Return the [x, y] coordinate for the center point of the cell that contains the specified text.  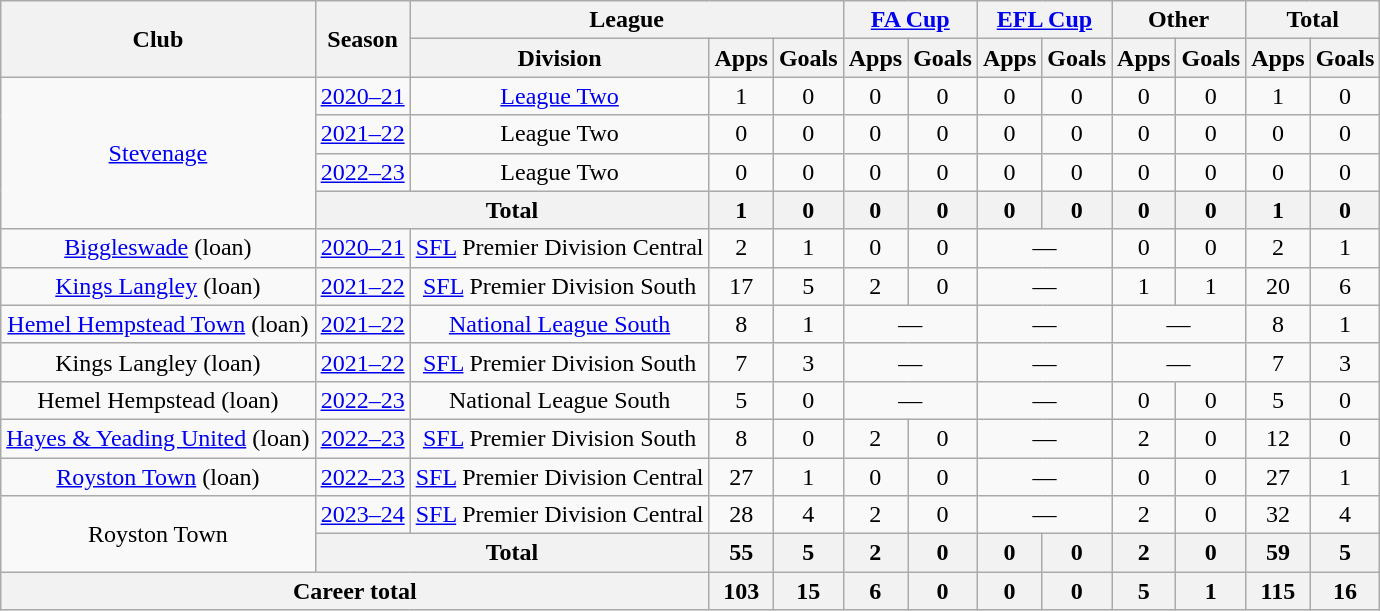
Division [560, 58]
Stevenage [158, 153]
Biggleswade (loan) [158, 248]
55 [741, 553]
Career total [355, 591]
20 [1278, 286]
Hemel Hempstead Town (loan) [158, 324]
103 [741, 591]
Royston Town [158, 534]
Royston Town (loan) [158, 477]
Hayes & Yeading United (loan) [158, 438]
Other [1179, 20]
Hemel Hempstead (loan) [158, 400]
17 [741, 286]
League [626, 20]
Season [362, 39]
2023–24 [362, 515]
15 [808, 591]
115 [1278, 591]
32 [1278, 515]
FA Cup [910, 20]
16 [1345, 591]
EFL Cup [1044, 20]
28 [741, 515]
Club [158, 39]
12 [1278, 438]
59 [1278, 553]
